Find where the given text appears and provide that cell's center as (X, Y) coordinate. 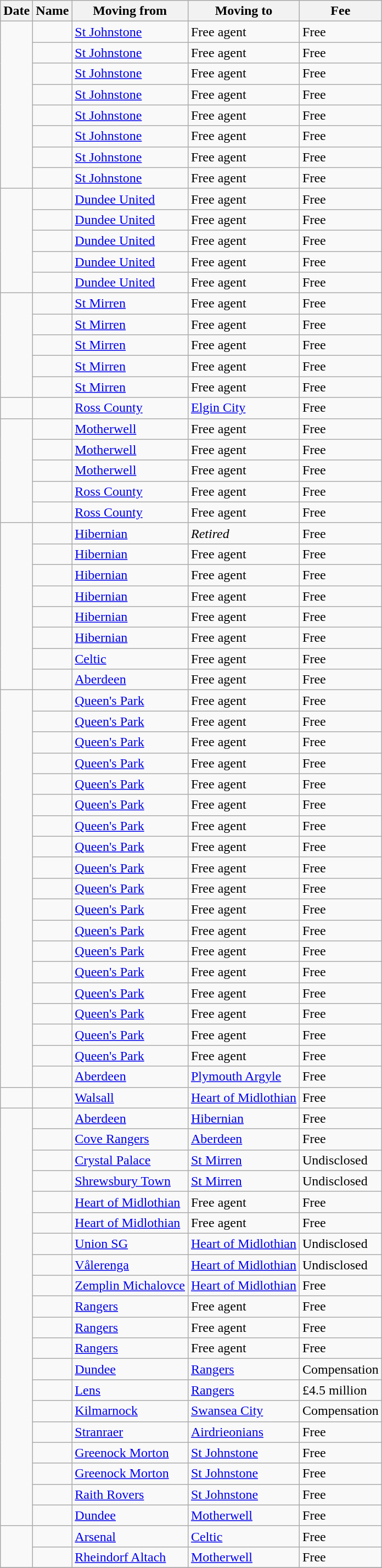
£4.5 million (341, 1390)
Walsall (130, 1097)
Crystal Palace (130, 1160)
Kilmarnock (130, 1411)
Moving from (130, 11)
Retired (244, 533)
Moving to (244, 11)
Cove Rangers (130, 1139)
Name (53, 11)
Plymouth Argyle (244, 1077)
Zemplin Michalovce (130, 1286)
Arsenal (130, 1536)
Rheindorf Altach (130, 1557)
Swansea City (244, 1411)
Union SG (130, 1244)
Vålerenga (130, 1264)
Raith Rovers (130, 1494)
Shrewsbury Town (130, 1181)
Lens (130, 1390)
Stranraer (130, 1432)
Airdrieonians (244, 1432)
Fee (341, 11)
Date (16, 11)
Elgin City (244, 408)
